Capture the cell that displays the provided text and extract its [X, Y] central coordinate. 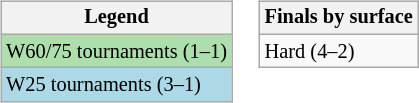
Legend [116, 18]
W60/75 tournaments (1–1) [116, 51]
W25 tournaments (3–1) [116, 85]
Finals by surface [339, 18]
Hard (4–2) [339, 51]
